Identify which cell holds the provided text, then report its (x, y) central coordinate. 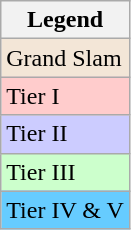
Tier I (66, 96)
Tier IV & V (66, 210)
Tier II (66, 134)
Tier III (66, 172)
Legend (66, 20)
Grand Slam (66, 58)
